Find where the given text appears and provide that cell's center as (x, y) coordinate. 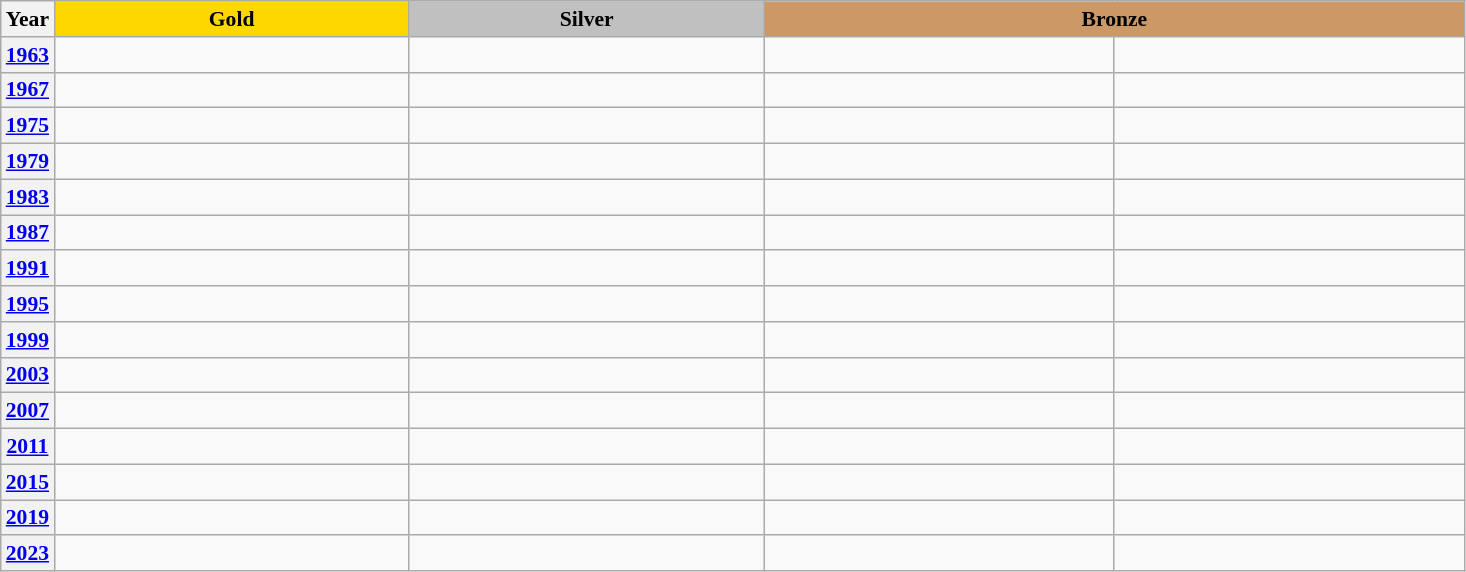
1995 (28, 304)
2019 (28, 518)
2003 (28, 375)
1999 (28, 340)
1991 (28, 269)
1987 (28, 233)
2007 (28, 411)
1979 (28, 162)
1983 (28, 197)
Bronze (1114, 19)
Gold (232, 19)
2015 (28, 482)
Silver (586, 19)
2011 (28, 447)
1963 (28, 55)
2023 (28, 554)
1967 (28, 90)
1975 (28, 126)
Year (28, 19)
